Determine the (X, Y) coordinate at the center of the cell enclosing the given text.  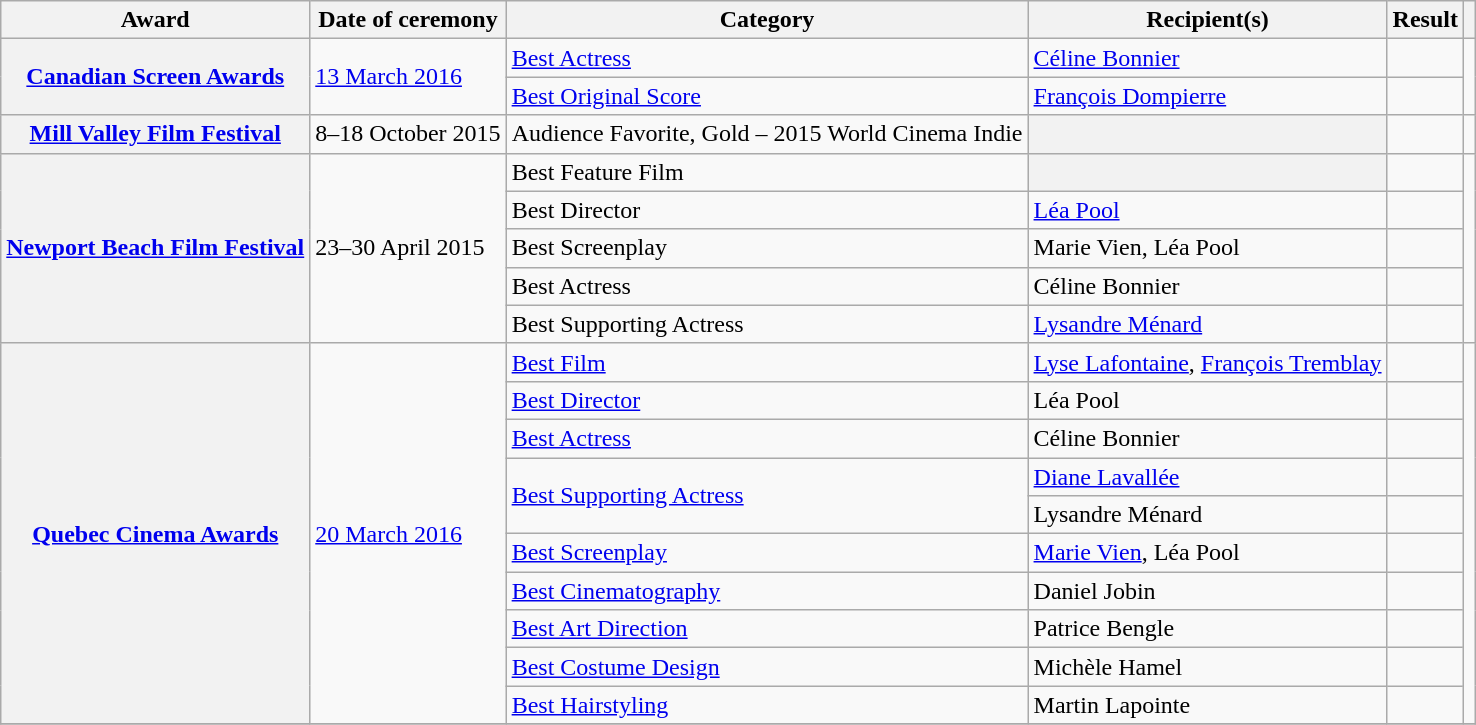
Quebec Cinema Awards (156, 534)
Martin Lapointe (1208, 705)
23–30 April 2015 (408, 248)
Lyse Lafontaine, François Tremblay (1208, 362)
Date of ceremony (408, 20)
Best Cinematography (767, 591)
Result (1425, 20)
20 March 2016 (408, 534)
Audience Favorite, Gold – 2015 World Cinema Indie (767, 134)
Canadian Screen Awards (156, 77)
8–18 October 2015 (408, 134)
Patrice Bengle (1208, 629)
Award (156, 20)
Best Art Direction (767, 629)
Newport Beach Film Festival (156, 248)
Best Hairstyling (767, 705)
13 March 2016 (408, 77)
Diane Lavallée (1208, 477)
Michèle Hamel (1208, 667)
Recipient(s) (1208, 20)
Best Original Score (767, 96)
Daniel Jobin (1208, 591)
Best Feature Film (767, 172)
Mill Valley Film Festival (156, 134)
Category (767, 20)
Best Costume Design (767, 667)
François Dompierre (1208, 96)
Best Film (767, 362)
